For the text-containing cell, return its midpoint in [X, Y] coordinate format. 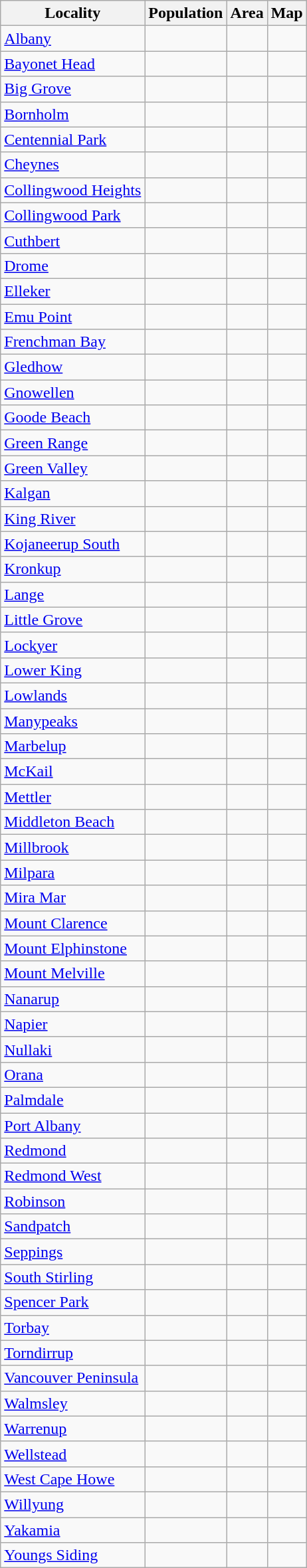
Mira Mar [73, 898]
Seppings [73, 1252]
Mount Melville [73, 974]
Warrenup [73, 1429]
Green Valley [73, 468]
Willyung [73, 1504]
Youngs Siding [73, 1555]
Little Grove [73, 620]
Map [287, 13]
Kojaneerup South [73, 544]
Locality [73, 13]
Kalgan [73, 493]
Drome [73, 266]
Mount Elphinstone [73, 948]
Vancouver Peninsula [73, 1378]
King River [73, 519]
Green Range [73, 443]
Gnowellen [73, 392]
Robinson [73, 1201]
Middleton Beach [73, 822]
Sandpatch [73, 1227]
Area [247, 13]
Napier [73, 1024]
Marbelup [73, 746]
Torbay [73, 1328]
Torndirrup [73, 1353]
South Stirling [73, 1277]
Nullaki [73, 1049]
Bayonet Head [73, 64]
Cheynes [73, 165]
Big Grove [73, 89]
Gledhow [73, 367]
Walmsley [73, 1403]
Collingwood Heights [73, 190]
West Cape Howe [73, 1479]
Population [186, 13]
Orana [73, 1075]
Mettler [73, 797]
Nanarup [73, 999]
Lower King [73, 670]
Redmond West [73, 1176]
Lange [73, 594]
Lockyer [73, 645]
Millbrook [73, 847]
Frenchman Bay [73, 342]
Cuthbert [73, 240]
Centennial Park [73, 139]
Mount Clarence [73, 923]
Collingwood Park [73, 215]
Goode Beach [73, 418]
Kronkup [73, 569]
Palmdale [73, 1100]
Lowlands [73, 695]
Emu Point [73, 317]
Albany [73, 39]
Wellstead [73, 1454]
Port Albany [73, 1126]
Redmond [73, 1151]
Bornholm [73, 114]
McKail [73, 772]
Elleker [73, 291]
Spencer Park [73, 1302]
Milpara [73, 873]
Yakamia [73, 1529]
Manypeaks [73, 721]
